From the cell containing the given text, extract its center point as [X, Y] coordinate. 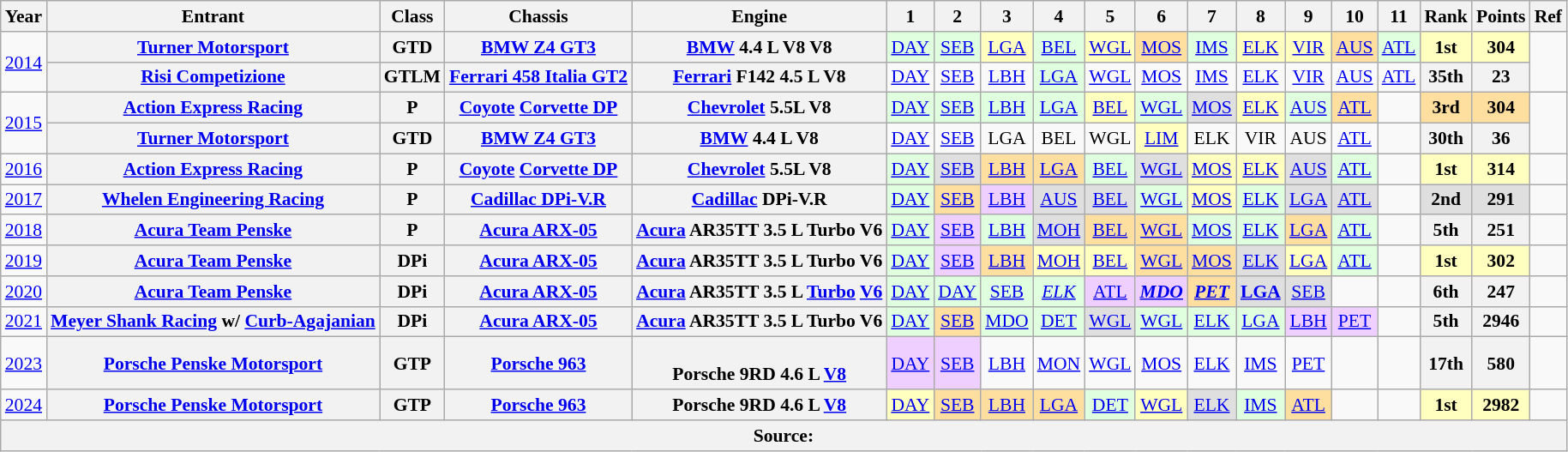
3rd [1445, 108]
30th [1445, 139]
291 [1501, 200]
Points [1501, 16]
2982 [1501, 405]
35th [1445, 77]
9 [1308, 16]
2019 [24, 261]
5 [1109, 16]
10 [1355, 16]
314 [1501, 169]
6th [1445, 292]
4 [1060, 16]
Ref [1548, 16]
2014 [24, 62]
6 [1161, 16]
23 [1501, 77]
7 [1212, 16]
8 [1260, 16]
BMW 4.4 L V8 V8 [760, 47]
580 [1501, 364]
11 [1399, 16]
Entrant [213, 16]
2946 [1501, 322]
2 [957, 16]
2nd [1445, 200]
Risi Competizione [213, 77]
36 [1501, 139]
Ferrari F142 4.5 L V8 [760, 77]
2024 [24, 405]
Year [24, 16]
2018 [24, 231]
Chassis [538, 16]
3 [1006, 16]
LIM [1161, 139]
BMW 4.4 L V8 [760, 139]
2021 [24, 322]
251 [1501, 231]
2016 [24, 169]
2023 [24, 364]
247 [1501, 292]
Whelen Engineering Racing [213, 200]
2020 [24, 292]
Meyer Shank Racing w/ Curb-Agajanian [213, 322]
GTLM [412, 77]
2015 [24, 124]
MON [1060, 364]
Rank [1445, 16]
302 [1501, 261]
Source: [784, 436]
17th [1445, 364]
Class [412, 16]
2017 [24, 200]
Engine [760, 16]
Ferrari 458 Italia GT2 [538, 77]
1 [910, 16]
